Pinpoint the cell where the given text exists, returning its [X, Y] midpoint coordinate. 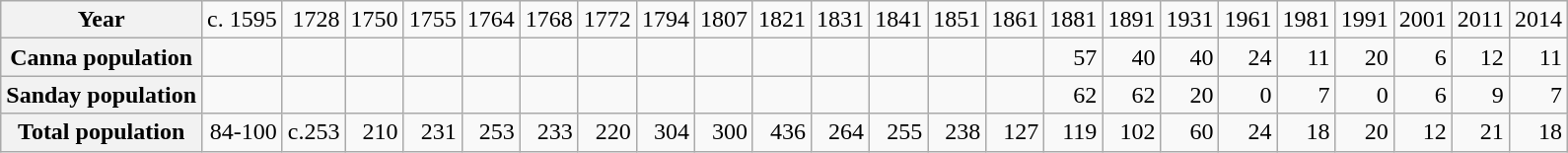
1961 [1248, 20]
210 [375, 132]
57 [1073, 57]
102 [1132, 132]
21 [1480, 132]
84-100 [243, 132]
436 [781, 132]
Sanday population [102, 95]
1851 [957, 20]
255 [899, 132]
1861 [1016, 20]
2011 [1480, 20]
2014 [1538, 20]
300 [724, 132]
Year [102, 20]
253 [491, 132]
119 [1073, 132]
1768 [548, 20]
1891 [1132, 20]
304 [665, 132]
233 [548, 132]
9 [1480, 95]
1821 [781, 20]
1764 [491, 20]
2001 [1422, 20]
1772 [607, 20]
60 [1189, 132]
1728 [314, 20]
1841 [899, 20]
127 [1016, 132]
1755 [432, 20]
1807 [724, 20]
1881 [1073, 20]
1931 [1189, 20]
1831 [840, 20]
Canna population [102, 57]
264 [840, 132]
c. 1595 [243, 20]
c.253 [314, 132]
1794 [665, 20]
238 [957, 132]
1991 [1365, 20]
Total population [102, 132]
231 [432, 132]
220 [607, 132]
1981 [1306, 20]
1750 [375, 20]
